Determine the (x, y) coordinate at the center of the cell enclosing the given text.  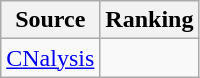
Ranking (150, 20)
CNalysis (50, 58)
Source (50, 20)
